Locate the cell with the specified text and output its [X, Y] center coordinate. 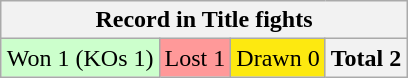
Record in Title fights [204, 20]
Lost 1 [195, 58]
Total 2 [366, 58]
Won 1 (KOs 1) [80, 58]
Drawn 0 [278, 58]
